Search for the cell housing the specified text and yield its (X, Y) center coordinate. 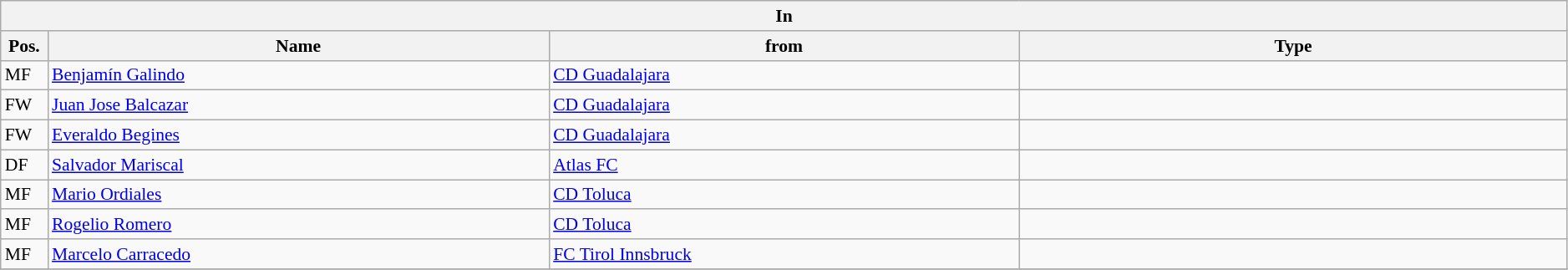
Pos. (24, 46)
Name (298, 46)
Mario Ordiales (298, 195)
FC Tirol Innsbruck (784, 254)
Marcelo Carracedo (298, 254)
Everaldo Begines (298, 135)
from (784, 46)
Type (1293, 46)
Rogelio Romero (298, 225)
Juan Jose Balcazar (298, 105)
Atlas FC (784, 165)
DF (24, 165)
In (784, 16)
Salvador Mariscal (298, 165)
Benjamín Galindo (298, 75)
